Detect which cell encompasses the target text, then output its [X, Y] center coordinate. 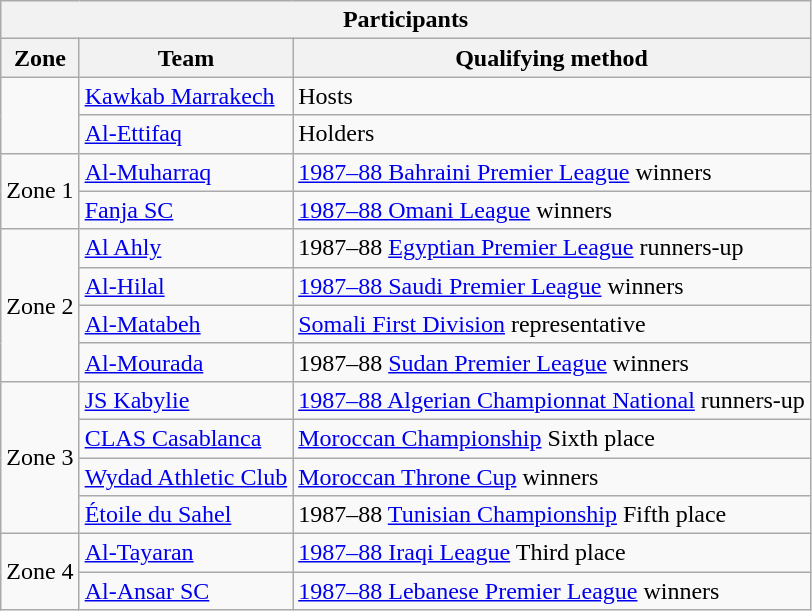
Participants [406, 20]
JS Kabylie [186, 400]
Zone 1 [40, 191]
Kawkab Marrakech [186, 96]
Al-Muharraq [186, 172]
Zone 2 [40, 305]
1987–88 Sudan Premier League winners [552, 362]
Moroccan Championship Sixth place [552, 438]
Holders [552, 134]
Zone 3 [40, 457]
Zone 4 [40, 572]
Al-Mourada [186, 362]
Hosts [552, 96]
Somali First Division representative [552, 324]
Al-Ettifaq [186, 134]
Al Ahly [186, 248]
Wydad Athletic Club [186, 477]
1987–88 Omani League winners [552, 210]
1987–88 Algerian Championnat National runners-up [552, 400]
Al-Hilal [186, 286]
1987–88 Egyptian Premier League runners-up [552, 248]
Fanja SC [186, 210]
1987–88 Tunisian Championship Fifth place [552, 515]
Qualifying method [552, 58]
1987–88 Bahraini Premier League winners [552, 172]
Moroccan Throne Cup winners [552, 477]
Al-Matabeh [186, 324]
Al-Tayaran [186, 553]
Étoile du Sahel [186, 515]
Al-Ansar SC [186, 591]
1987–88 Saudi Premier League winners [552, 286]
CLAS Casablanca [186, 438]
Team [186, 58]
1987–88 Lebanese Premier League winners [552, 591]
1987–88 Iraqi League Third place [552, 553]
Zone [40, 58]
